Pinpoint the cell where the given text exists, returning its (x, y) midpoint coordinate. 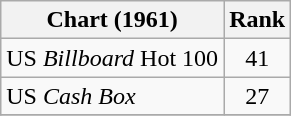
41 (258, 58)
US Billboard Hot 100 (112, 58)
27 (258, 96)
Rank (258, 20)
Chart (1961) (112, 20)
US Cash Box (112, 96)
